Extract the (X, Y) coordinate from the center of the cell holding the provided text.  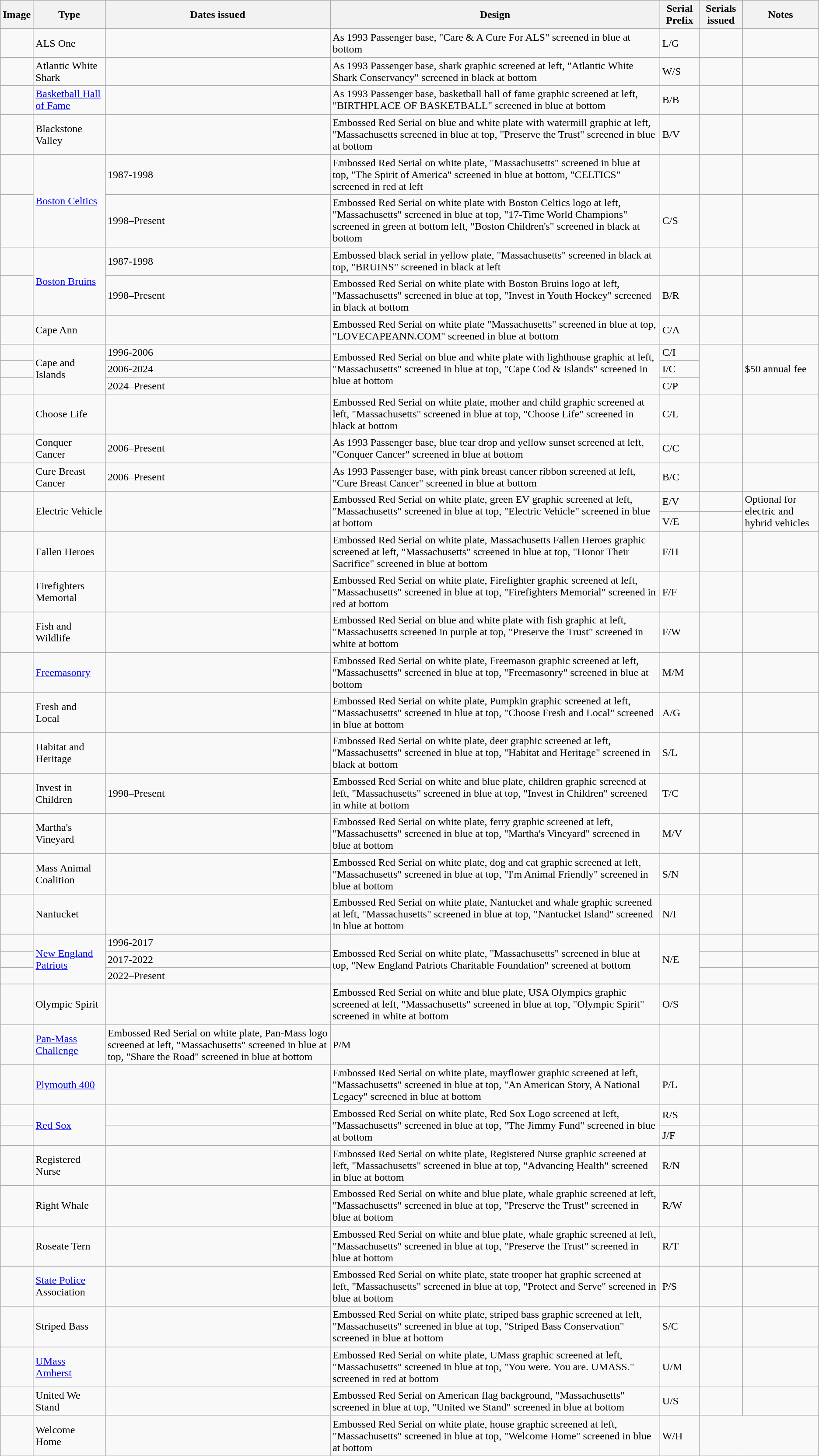
Embossed black serial in yellow plate, "Massachusetts" screened in black at top, "BRUINS" screened in black at left (495, 261)
2024–Present (217, 385)
C/I (679, 352)
J/F (679, 1135)
Embossed Red Serial on white plate, "Massachusetts" screened in blue at top, "New England Patriots Charitable Foundation" screened at bottom (495, 959)
S/L (679, 753)
Notes (780, 15)
Freemasonry (69, 672)
Pan-Mass Challenge (69, 1045)
Dates issued (217, 15)
B/V (679, 134)
W/S (679, 72)
M/V (679, 833)
Invest in Children (69, 793)
Basketball Hall of Fame (69, 100)
N/E (679, 959)
Welcome Home (69, 1435)
Fallen Heroes (69, 552)
O/S (679, 1004)
Embossed Red Serial on white plate "Massachusetts" screened in blue at top, "LOVECAPEANN.COM" screened in blue at bottom (495, 330)
Serials issued (721, 15)
2022–Present (217, 976)
UMass Amherst (69, 1367)
C/L (679, 414)
As 1993 Passenger base, blue tear drop and yellow sunset screened at left, "Conquer Cancer" screened in blue at bottom (495, 449)
Plymouth 400 (69, 1085)
S/C (679, 1326)
2006-2024 (217, 369)
Choose Life (69, 414)
$50 annual fee (780, 369)
L/G (679, 43)
R/T (679, 1246)
T/C (679, 793)
Registered Nurse (69, 1165)
Embossed Red Serial on American flag background, "Massachusetts" screened in blue at top, "United we Stand" screened in blue at bottom (495, 1401)
2017-2022 (217, 959)
1996-2006 (217, 352)
C/S (679, 220)
Electric Vehicle (69, 511)
Boston Celtics (69, 200)
R/S (679, 1115)
F/H (679, 552)
ALS One (69, 43)
C/P (679, 385)
M/M (679, 672)
Cure Breast Cancer (69, 477)
Cape and Islands (69, 369)
United We Stand (69, 1401)
U/S (679, 1401)
Type (69, 15)
Fish and Wildlife (69, 632)
A/G (679, 713)
Red Sox (69, 1125)
Cape Ann (69, 330)
S/N (679, 874)
1996-2017 (217, 942)
Right Whale (69, 1206)
C/C (679, 449)
B/R (679, 295)
Atlantic White Shark (69, 72)
Image (17, 15)
Nantucket (69, 914)
P/L (679, 1085)
E/V (679, 501)
Habitat and Heritage (69, 753)
R/N (679, 1165)
B/B (679, 100)
N/I (679, 914)
Firefighters Memorial (69, 592)
Serial Prefix (679, 15)
As 1993 Passenger base, "Care & A Cure For ALS" screened in blue at bottom (495, 43)
P/M (495, 1045)
Design (495, 15)
C/A (679, 330)
As 1993 Passenger base, with pink breast cancer ribbon screened at left, "Cure Breast Cancer" screened in blue at bottom (495, 477)
State Police Association (69, 1286)
Mass Animal Coalition (69, 874)
F/F (679, 592)
V/E (679, 521)
Roseate Tern (69, 1246)
R/W (679, 1206)
I/C (679, 369)
Striped Bass (69, 1326)
As 1993 Passenger base, basketball hall of fame graphic screened at left, "BIRTHPLACE OF BASKETBALL" screened in blue at bottom (495, 100)
B/C (679, 477)
W/H (679, 1435)
Fresh and Local (69, 713)
New England Patriots (69, 959)
Boston Bruins (69, 281)
F/W (679, 632)
Blackstone Valley (69, 134)
P/S (679, 1286)
Martha's Vineyard (69, 833)
Optional for electric and hybrid vehicles (780, 511)
Olympic Spirit (69, 1004)
U/M (679, 1367)
As 1993 Passenger base, shark graphic screened at left, "Atlantic White Shark Conservancy" screened in black at bottom (495, 72)
Conquer Cancer (69, 449)
